Pinpoint the cell where the given text exists, returning its (x, y) midpoint coordinate. 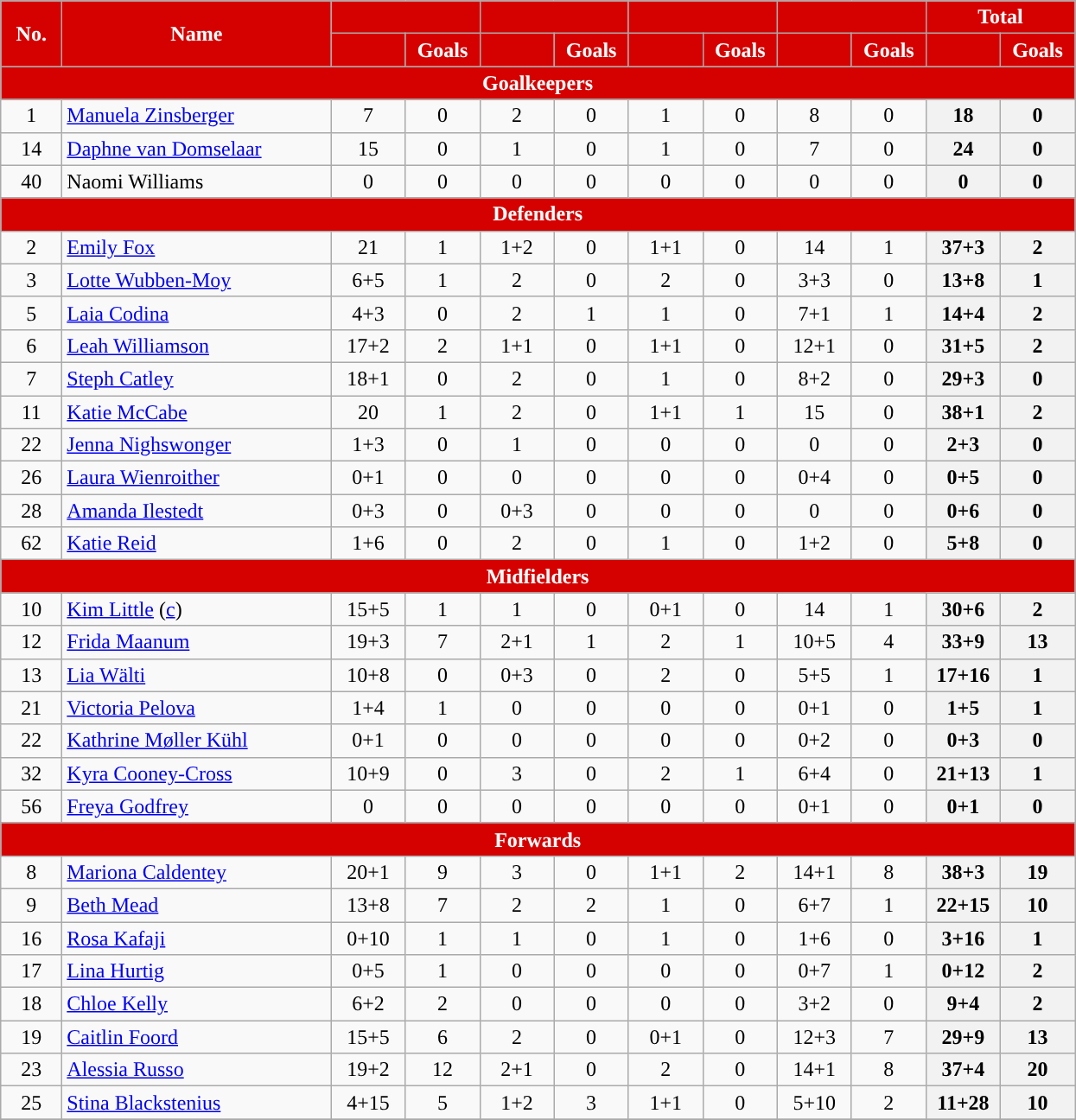
Katie McCabe (197, 412)
17+16 (963, 675)
Chloe Kelly (197, 1004)
1+3 (368, 445)
20+1 (368, 872)
6+2 (368, 1004)
40 (31, 181)
3+16 (963, 938)
Mariona Caldentey (197, 872)
Kathrine Møller Kühl (197, 741)
Amanda Ilestedt (197, 511)
Forwards (538, 839)
9+4 (963, 1004)
10+9 (368, 773)
29+9 (963, 1037)
2+3 (963, 445)
19+2 (368, 1070)
Victoria Pelova (197, 708)
Kyra Cooney-Cross (197, 773)
5+5 (814, 675)
0+10 (368, 938)
3+3 (814, 280)
21+13 (963, 773)
Laia Codina (197, 313)
Alessia Russo (197, 1070)
14+4 (963, 313)
4 (888, 642)
5+10 (814, 1103)
31+5 (963, 346)
1+4 (368, 708)
0+4 (814, 478)
11+28 (963, 1103)
11 (31, 412)
Laura Wienroither (197, 478)
0+2 (814, 741)
Goalkeepers (538, 83)
Lina Hurtig (197, 971)
10+5 (814, 642)
Manuela Zinsberger (197, 116)
Freya Godfrey (197, 806)
23 (31, 1070)
28 (31, 511)
Name (197, 34)
Jenna Nighswonger (197, 445)
Defenders (538, 214)
10+8 (368, 675)
6+5 (368, 280)
Midfielders (538, 576)
Total (1000, 17)
Stina Blackstenius (197, 1103)
Lotte Wubben-Moy (197, 280)
3+2 (814, 1004)
0+12 (963, 971)
17 (31, 971)
22+15 (963, 905)
Leah Williamson (197, 346)
4+3 (368, 313)
Rosa Kafaji (197, 938)
26 (31, 478)
33+9 (963, 642)
38+3 (963, 872)
No. (31, 34)
Beth Mead (197, 905)
Kim Little (c) (197, 609)
17+2 (368, 346)
6+4 (814, 773)
Emily Fox (197, 247)
4+15 (368, 1103)
Katie Reid (197, 544)
16 (31, 938)
12+3 (814, 1037)
Naomi Williams (197, 181)
Caitlin Foord (197, 1037)
5+8 (963, 544)
62 (31, 544)
24 (963, 149)
Frida Maanum (197, 642)
32 (31, 773)
30+6 (963, 609)
6+7 (814, 905)
Steph Catley (197, 379)
25 (31, 1103)
8+2 (814, 379)
37+4 (963, 1070)
38+1 (963, 412)
0+7 (814, 971)
0+6 (963, 511)
18+1 (368, 379)
12+1 (814, 346)
7+1 (814, 313)
1+5 (963, 708)
29+3 (963, 379)
56 (31, 806)
37+3 (963, 247)
Daphne van Domselaar (197, 149)
19+3 (368, 642)
Lia Wälti (197, 675)
